For the text-containing cell, return its midpoint in (X, Y) coordinate format. 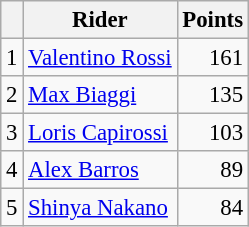
Max Biaggi (100, 95)
Rider (100, 20)
89 (212, 170)
Valentino Rossi (100, 58)
2 (12, 95)
Loris Capirossi (100, 133)
Points (212, 20)
3 (12, 133)
1 (12, 58)
Shinya Nakano (100, 208)
161 (212, 58)
84 (212, 208)
4 (12, 170)
135 (212, 95)
5 (12, 208)
103 (212, 133)
Alex Barros (100, 170)
